From the cell containing the given text, extract its center point as [x, y] coordinate. 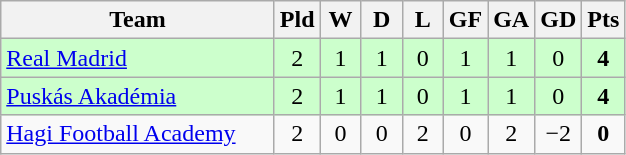
Team [138, 20]
Pld [297, 20]
W [340, 20]
Real Madrid [138, 58]
Puskás Akadémia [138, 96]
Pts [604, 20]
GF [465, 20]
GD [558, 20]
D [382, 20]
Hagi Football Academy [138, 134]
L [422, 20]
GA [512, 20]
−2 [558, 134]
